Capture the cell that displays the provided text and extract its [x, y] central coordinate. 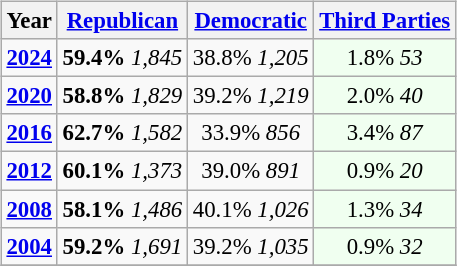
2.0% 40 [385, 96]
Year [29, 21]
Republican [122, 21]
2012 [29, 171]
59.4% 1,845 [122, 58]
2024 [29, 58]
1.8% 53 [385, 58]
2008 [29, 209]
62.7% 1,582 [122, 133]
39.2% 1,035 [250, 246]
Democratic [250, 21]
40.1% 1,026 [250, 209]
39.0% 891 [250, 171]
0.9% 20 [385, 171]
58.1% 1,486 [122, 209]
59.2% 1,691 [122, 246]
2016 [29, 133]
58.8% 1,829 [122, 96]
60.1% 1,373 [122, 171]
2004 [29, 246]
33.9% 856 [250, 133]
Third Parties [385, 21]
3.4% 87 [385, 133]
0.9% 32 [385, 246]
1.3% 34 [385, 209]
39.2% 1,219 [250, 96]
38.8% 1,205 [250, 58]
2020 [29, 96]
